From the cell containing the given text, extract its center point as [X, Y] coordinate. 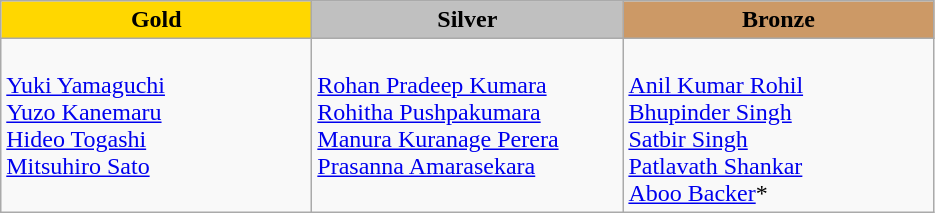
Silver [468, 20]
Gold [156, 20]
Yuki YamaguchiYuzo KanemaruHideo TogashiMitsuhiro Sato [156, 126]
Anil Kumar RohilBhupinder SinghSatbir SinghPatlavath ShankarAboo Backer* [778, 126]
Rohan Pradeep KumaraRohitha PushpakumaraManura Kuranage PereraPrasanna Amarasekara [468, 126]
Bronze [778, 20]
